Output the [X, Y] coordinate of the center of the cell containing the given text.  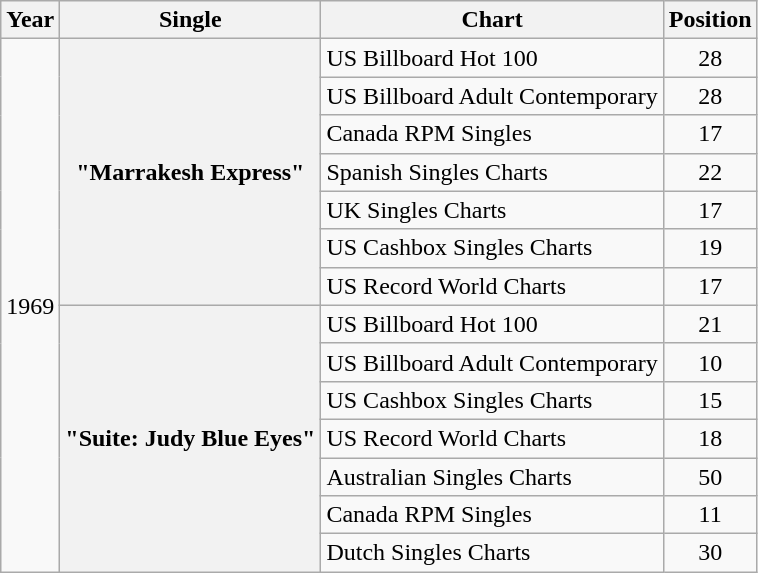
Single [190, 20]
18 [710, 438]
Dutch Singles Charts [492, 553]
Spanish Singles Charts [492, 172]
1969 [30, 306]
Position [710, 20]
50 [710, 477]
11 [710, 515]
Year [30, 20]
19 [710, 248]
10 [710, 362]
21 [710, 324]
15 [710, 400]
Chart [492, 20]
UK Singles Charts [492, 210]
30 [710, 553]
Australian Singles Charts [492, 477]
"Marrakesh Express" [190, 172]
22 [710, 172]
"Suite: Judy Blue Eyes" [190, 438]
